From the cell containing the given text, extract its center point as (x, y) coordinate. 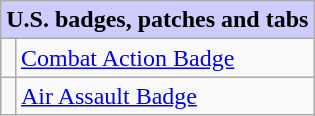
Combat Action Badge (164, 58)
Air Assault Badge (164, 96)
U.S. badges, patches and tabs (158, 20)
